Locate the cell with the specified text and output its [X, Y] center coordinate. 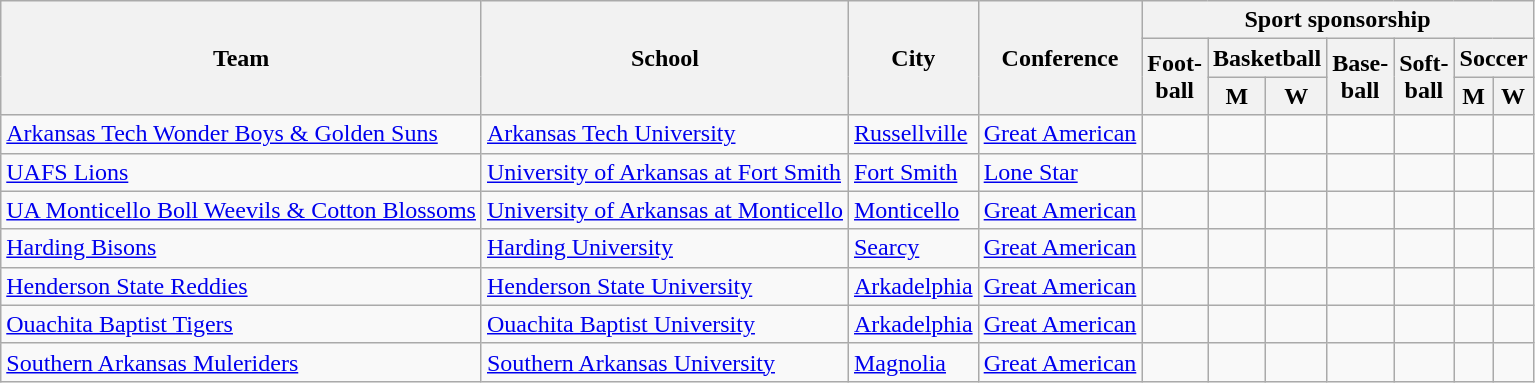
Henderson State Reddies [242, 286]
School [664, 58]
Searcy [913, 248]
University of Arkansas at Monticello [664, 210]
Base-ball [1360, 77]
Basketball [1268, 58]
Southern Arkansas Muleriders [242, 362]
Henderson State University [664, 286]
University of Arkansas at Fort Smith [664, 172]
City [913, 58]
Russellville [913, 134]
Harding University [664, 248]
Soccer [1494, 58]
Arkansas Tech Wonder Boys & Golden Suns [242, 134]
Magnolia [913, 362]
UAFS Lions [242, 172]
Foot-ball [1175, 77]
Sport sponsorship [1338, 20]
Team [242, 58]
Monticello [913, 210]
Southern Arkansas University [664, 362]
Soft-ball [1424, 77]
UA Monticello Boll Weevils & Cotton Blossoms [242, 210]
Lone Star [1060, 172]
Conference [1060, 58]
Arkansas Tech University [664, 134]
Ouachita Baptist Tigers [242, 324]
Ouachita Baptist University [664, 324]
Harding Bisons [242, 248]
Fort Smith [913, 172]
